Capture the cell that displays the provided text and extract its (X, Y) central coordinate. 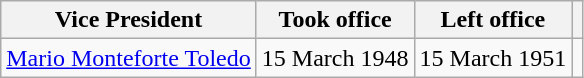
15 March 1948 (335, 58)
Left office (493, 20)
Mario Monteforte Toledo (129, 58)
15 March 1951 (493, 58)
Vice President (129, 20)
Took office (335, 20)
